Pinpoint the cell where the given text exists, returning its [x, y] midpoint coordinate. 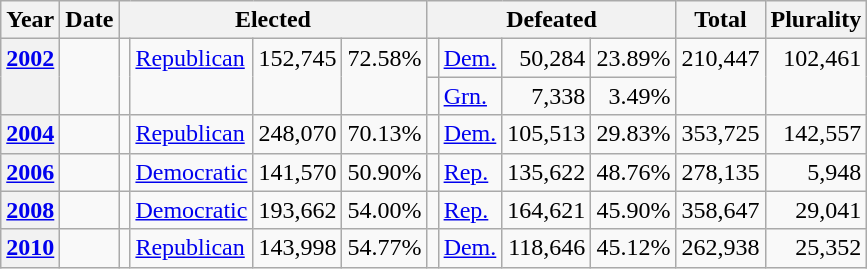
72.58% [384, 77]
45.12% [634, 248]
210,447 [720, 77]
29,041 [816, 210]
193,662 [298, 210]
70.13% [384, 134]
45.90% [634, 210]
Date [90, 20]
142,557 [816, 134]
50.90% [384, 172]
54.00% [384, 210]
5,948 [816, 172]
105,513 [546, 134]
Grn. [470, 96]
143,998 [298, 248]
3.49% [634, 96]
248,070 [298, 134]
25,352 [816, 248]
141,570 [298, 172]
29.83% [634, 134]
Plurality [816, 20]
Year [30, 20]
164,621 [546, 210]
353,725 [720, 134]
102,461 [816, 77]
7,338 [546, 96]
2008 [30, 210]
2006 [30, 172]
Elected [273, 20]
2010 [30, 248]
23.89% [634, 58]
2002 [30, 77]
262,938 [720, 248]
50,284 [546, 58]
54.77% [384, 248]
135,622 [546, 172]
278,135 [720, 172]
358,647 [720, 210]
48.76% [634, 172]
Defeated [552, 20]
Total [720, 20]
118,646 [546, 248]
2004 [30, 134]
152,745 [298, 77]
